Identify which cell holds the provided text, then report its (X, Y) central coordinate. 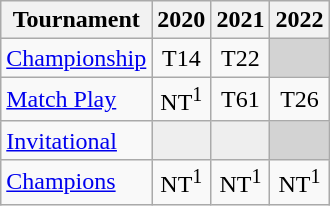
Match Play (76, 100)
2020 (182, 20)
Tournament (76, 20)
T61 (240, 100)
T26 (300, 100)
Championship (76, 58)
2022 (300, 20)
T14 (182, 58)
Invitational (76, 140)
T22 (240, 58)
Champions (76, 182)
2021 (240, 20)
